Pinpoint the cell where the given text exists, returning its [x, y] midpoint coordinate. 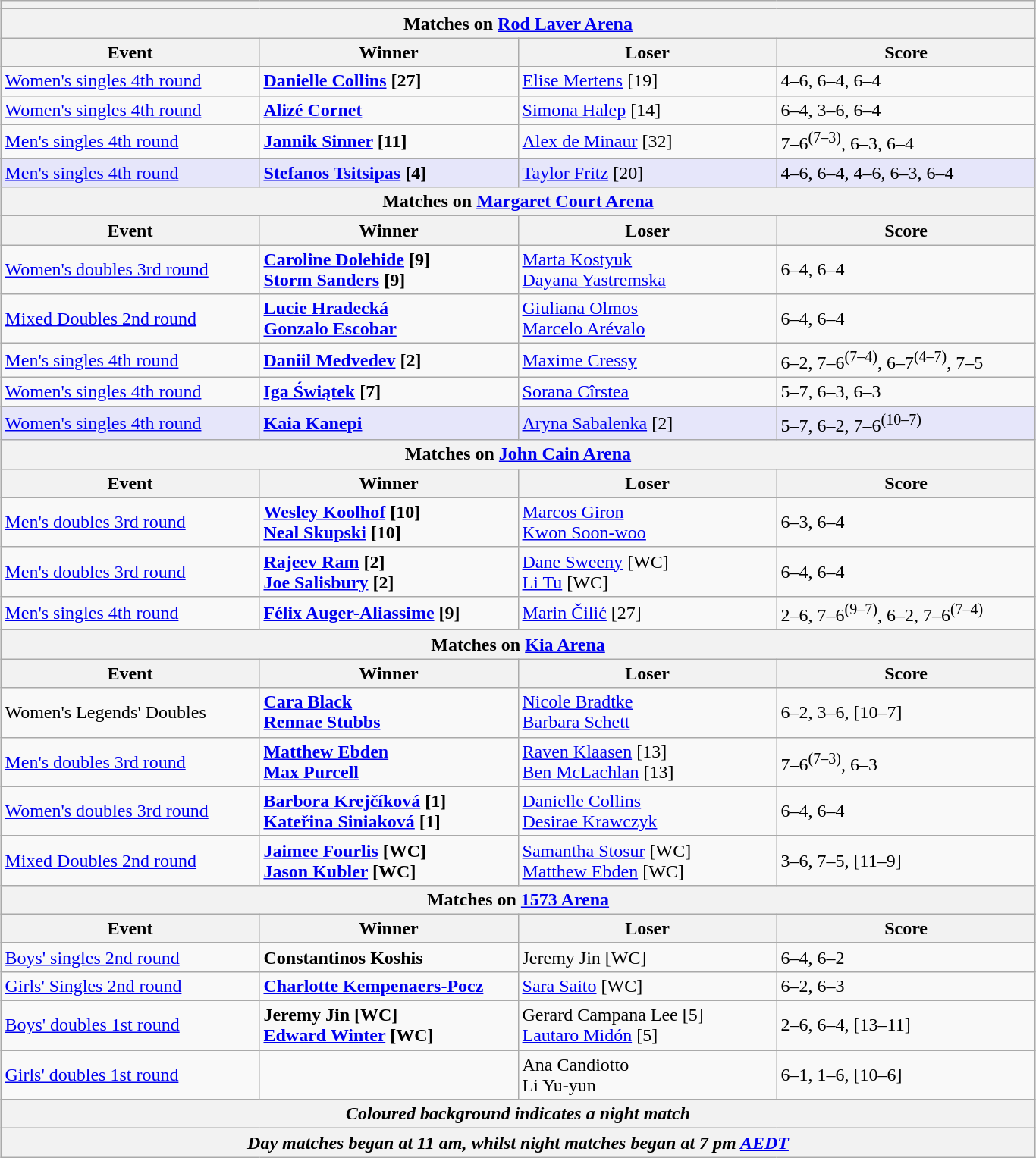
7–6(7–3), 6–3, 6–4 [906, 141]
Ana Candiotto Li Yu-yun [648, 1075]
Rajeev Ram [2] Joe Salisbury [2] [388, 572]
6–3, 6–4 [906, 522]
6–2, 6–3 [906, 986]
7–6(7–3), 6–3 [906, 761]
Cara Black Rennae Stubbs [388, 713]
Kaia Kanepi [388, 423]
Girls' doubles 1st round [130, 1075]
Coloured background indicates a night match [518, 1114]
Matches on Rod Laver Arena [518, 24]
Jaimee Fourlis [WC] Jason Kubler [WC] [388, 860]
Women's Legends' Doubles [130, 713]
Danielle Collins Desirae Krawczyk [648, 811]
Marta Kostyuk Dayana Yastremska [648, 270]
Caroline Dolehide [9] Storm Sanders [9] [388, 270]
Jeremy Jin [WC] [648, 957]
Elise Mertens [19] [648, 81]
Raven Klaasen [13] Ben McLachlan [13] [648, 761]
Félix Auger-Aliassime [9] [388, 613]
Nicole Bradtke Barbara Schett [648, 713]
Jeremy Jin [WC] Edward Winter [WC] [388, 1025]
Giuliana Olmos Marcelo Arévalo [648, 319]
Lucie Hradecká Gonzalo Escobar [388, 319]
Matches on Margaret Court Arena [518, 202]
2–6, 6–4, [13–11] [906, 1025]
Boys' doubles 1st round [130, 1025]
Stefanos Tsitsipas [4] [388, 173]
Iga Świątek [7] [388, 391]
6–4, 3–6, 6–4 [906, 110]
Alizé Cornet [388, 110]
Simona Halep [14] [648, 110]
Matches on 1573 Arena [518, 899]
4–6, 6–4, 4–6, 6–3, 6–4 [906, 173]
Danielle Collins [27] [388, 81]
Wesley Koolhof [10] Neal Skupski [10] [388, 522]
Samantha Stosur [WC] Matthew Ebden [WC] [648, 860]
3–6, 7–5, [11–9] [906, 860]
5–7, 6–3, 6–3 [906, 391]
Charlotte Kempenaers-Pocz [388, 986]
Marcos Giron Kwon Soon-woo [648, 522]
Marin Čilić [27] [648, 613]
2–6, 7–6(9–7), 6–2, 7–6(7–4) [906, 613]
4–6, 6–4, 6–4 [906, 81]
Sorana Cîrstea [648, 391]
Matches on Kia Arena [518, 645]
Girls' Singles 2nd round [130, 986]
Matches on John Cain Arena [518, 454]
6–4, 6–2 [906, 957]
Boys' singles 2nd round [130, 957]
Constantinos Koshis [388, 957]
5–7, 6–2, 7–6(10–7) [906, 423]
Taylor Fritz [20] [648, 173]
6–2, 3–6, [10–7] [906, 713]
Gerard Campana Lee [5] Lautaro Midón [5] [648, 1025]
6–2, 7–6(7–4), 6–7(4–7), 7–5 [906, 361]
6–1, 1–6, [10–6] [906, 1075]
Sara Saito [WC] [648, 986]
Jannik Sinner [11] [388, 141]
Barbora Krejčíková [1] Kateřina Siniaková [1] [388, 811]
Day matches began at 11 am, whilst night matches began at 7 pm AEDT [518, 1143]
Aryna Sabalenka [2] [648, 423]
Daniil Medvedev [2] [388, 361]
Maxime Cressy [648, 361]
Dane Sweeny [WC] Li Tu [WC] [648, 572]
Alex de Minaur [32] [648, 141]
Matthew Ebden Max Purcell [388, 761]
